Extract the [X, Y] coordinate from the center of the cell holding the provided text.  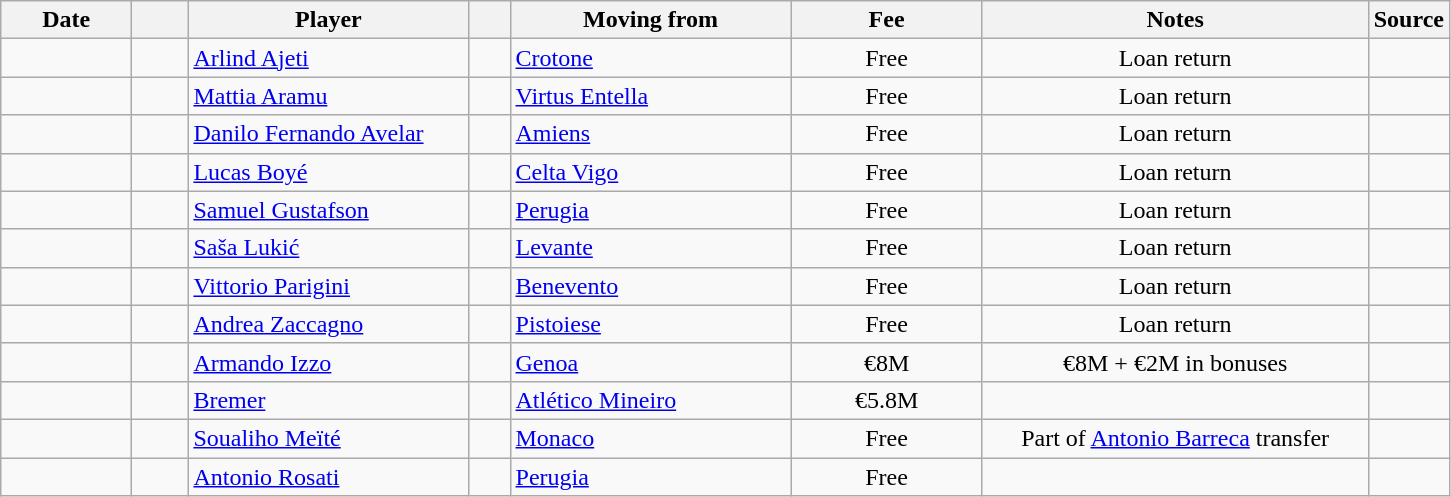
Part of Antonio Barreca transfer [1175, 438]
Antonio Rosati [328, 477]
Celta Vigo [650, 172]
Levante [650, 248]
€5.8M [886, 400]
Amiens [650, 134]
Moving from [650, 20]
Pistoiese [650, 324]
€8M + €2M in bonuses [1175, 362]
Samuel Gustafson [328, 210]
Saša Lukić [328, 248]
Crotone [650, 58]
€8M [886, 362]
Player [328, 20]
Soualiho Meïté [328, 438]
Bremer [328, 400]
Date [66, 20]
Danilo Fernando Avelar [328, 134]
Source [1408, 20]
Lucas Boyé [328, 172]
Fee [886, 20]
Notes [1175, 20]
Arlind Ajeti [328, 58]
Vittorio Parigini [328, 286]
Mattia Aramu [328, 96]
Benevento [650, 286]
Genoa [650, 362]
Atlético Mineiro [650, 400]
Monaco [650, 438]
Virtus Entella [650, 96]
Armando Izzo [328, 362]
Andrea Zaccagno [328, 324]
